Determine the [x, y] coordinate at the center of the cell enclosing the given text.  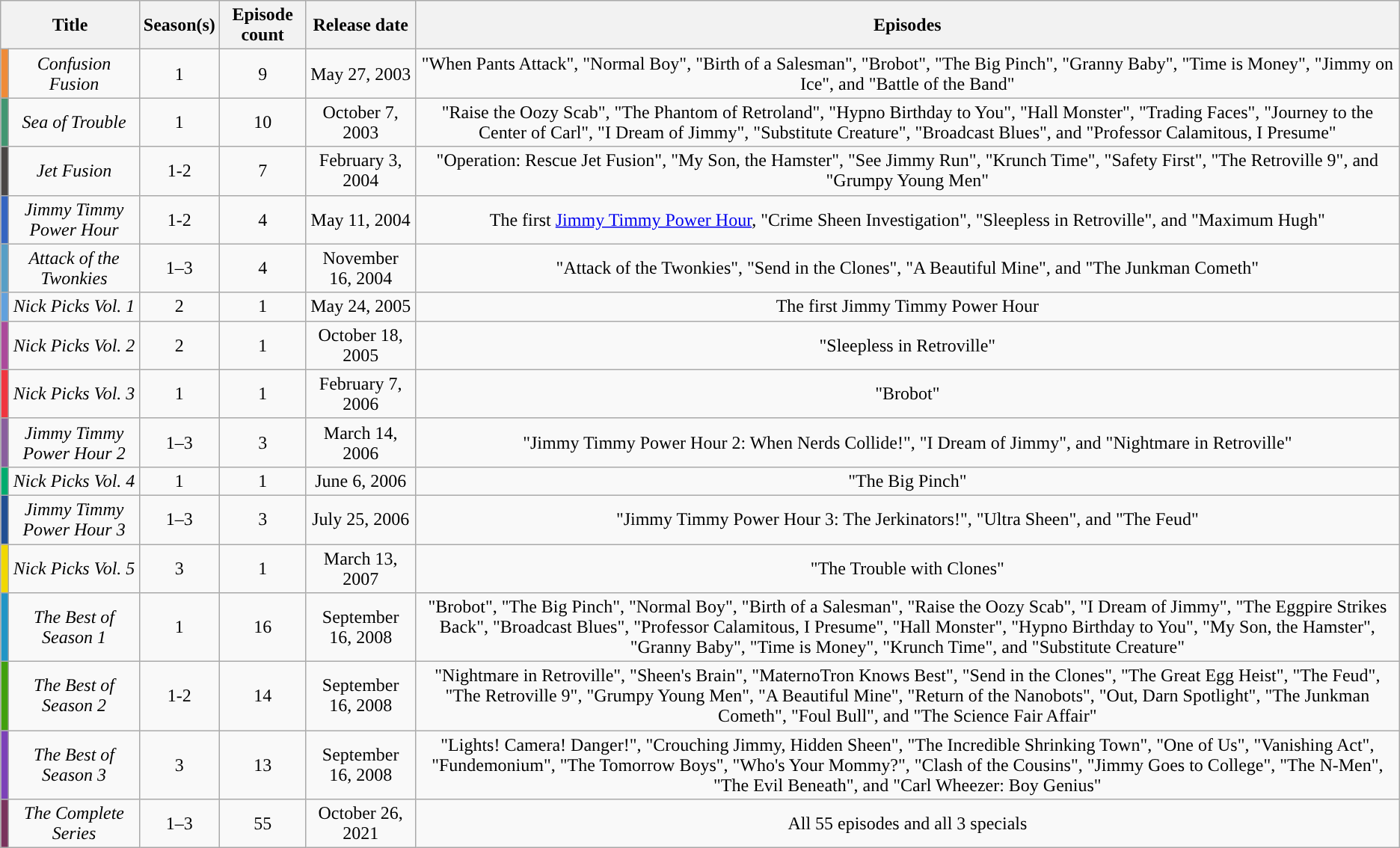
October 26, 2021 [360, 824]
May 11, 2004 [360, 220]
"The Trouble with Clones" [907, 568]
Sea of Trouble [74, 123]
"Operation: Rescue Jet Fusion", "My Son, the Hamster", "See Jimmy Run", "Krunch Time", "Safety First", "The Retroville 9", and "Grumpy Young Men" [907, 170]
Jimmy Timmy Power Hour 3 [74, 519]
February 3, 2004 [360, 170]
13 [262, 765]
Episode count [262, 25]
October 7, 2003 [360, 123]
Jimmy Timmy Power Hour 2 [74, 443]
10 [262, 123]
March 13, 2007 [360, 568]
Nick Picks Vol. 2 [74, 345]
Jimmy Timmy Power Hour [74, 220]
55 [262, 824]
The Best of Season 1 [74, 627]
Confusion Fusion [74, 73]
"Brobot" [907, 393]
"Sleepless in Retroville" [907, 345]
July 25, 2006 [360, 519]
Nick Picks Vol. 4 [74, 481]
May 24, 2005 [360, 307]
Release date [360, 25]
June 6, 2006 [360, 481]
The first Jimmy Timmy Power Hour, "Crime Sheen Investigation", "Sleepless in Retroville", and "Maximum Hugh" [907, 220]
Season(s) [179, 25]
"The Big Pinch" [907, 481]
"Jimmy Timmy Power Hour 2: When Nerds Collide!", "I Dream of Jimmy", and "Nightmare in Retroville" [907, 443]
Nick Picks Vol. 3 [74, 393]
Episodes [907, 25]
All 55 episodes and all 3 specials [907, 824]
16 [262, 627]
The Best of Season 2 [74, 696]
May 27, 2003 [360, 73]
Attack of the Twonkies [74, 268]
March 14, 2006 [360, 443]
October 18, 2005 [360, 345]
February 7, 2006 [360, 393]
"Jimmy Timmy Power Hour 3: The Jerkinators!", "Ultra Sheen", and "The Feud" [907, 519]
The Best of Season 3 [74, 765]
Title [70, 25]
"Attack of the Twonkies", "Send in the Clones", "A Beautiful Mine", and "The Junkman Cometh" [907, 268]
14 [262, 696]
Nick Picks Vol. 5 [74, 568]
November 16, 2004 [360, 268]
Nick Picks Vol. 1 [74, 307]
7 [262, 170]
Jet Fusion [74, 170]
9 [262, 73]
The Complete Series [74, 824]
The first Jimmy Timmy Power Hour [907, 307]
